Output the [X, Y] coordinate of the center of the cell containing the given text.  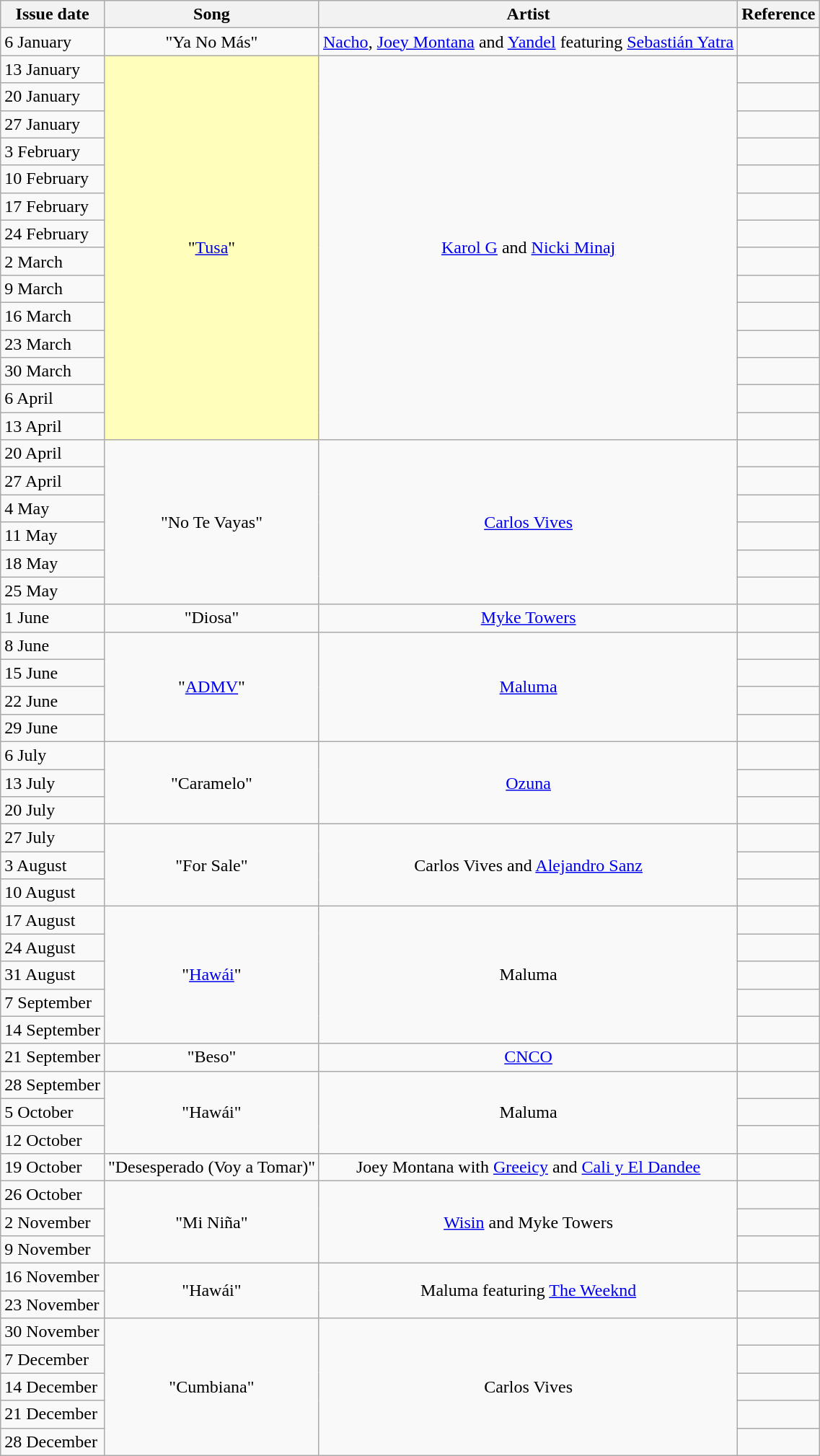
27 July [53, 838]
Song [211, 14]
14 December [53, 1387]
Maluma featuring The Weeknd [528, 1291]
"Desesperado (Voy a Tomar)" [211, 1167]
"Beso" [211, 1057]
14 September [53, 1030]
1 June [53, 618]
17 August [53, 920]
21 December [53, 1414]
8 June [53, 645]
10 February [53, 179]
27 January [53, 124]
7 December [53, 1359]
6 April [53, 399]
31 August [53, 975]
9 March [53, 288]
23 March [53, 344]
Reference [779, 14]
6 January [53, 42]
"ADMV" [211, 687]
2 November [53, 1222]
30 March [53, 371]
13 April [53, 426]
20 April [53, 454]
Nacho, Joey Montana and Yandel featuring Sebastián Yatra [528, 42]
15 June [53, 673]
Wisin and Myke Towers [528, 1222]
16 March [53, 316]
21 September [53, 1057]
CNCO [528, 1057]
Joey Montana with Greeicy and Cali y El Dandee [528, 1167]
20 July [53, 811]
13 July [53, 782]
11 May [53, 536]
2 March [53, 261]
12 October [53, 1139]
4 May [53, 508]
Karol G and Nicki Minaj [528, 248]
28 September [53, 1085]
19 October [53, 1167]
26 October [53, 1194]
30 November [53, 1332]
24 February [53, 234]
6 July [53, 755]
Carlos Vives and Alejandro Sanz [528, 865]
28 December [53, 1442]
3 August [53, 865]
20 January [53, 97]
"Diosa" [211, 618]
"No Te Vayas" [211, 522]
22 June [53, 700]
18 May [53, 563]
Artist [528, 14]
"Caramelo" [211, 782]
29 June [53, 728]
7 September [53, 1002]
Issue date [53, 14]
"Ya No Más" [211, 42]
Ozuna [528, 782]
25 May [53, 591]
"Mi Niña" [211, 1222]
24 August [53, 948]
5 October [53, 1112]
"Cumbiana" [211, 1387]
16 November [53, 1277]
3 February [53, 151]
9 November [53, 1250]
Myke Towers [528, 618]
17 February [53, 206]
"Tusa" [211, 248]
23 November [53, 1305]
"For Sale" [211, 865]
27 April [53, 481]
13 January [53, 69]
10 August [53, 893]
